Detect which cell encompasses the target text, then output its (x, y) center coordinate. 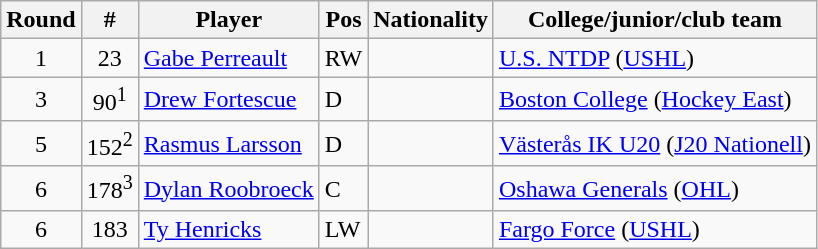
Drew Fortescue (228, 100)
Boston College (Hockey East) (654, 100)
1783 (110, 188)
C (343, 188)
# (110, 20)
U.S. NTDP (USHL) (654, 58)
LW (343, 230)
183 (110, 230)
Pos (343, 20)
1 (41, 58)
Nationality (431, 20)
College/junior/club team (654, 20)
Player (228, 20)
23 (110, 58)
Gabe Perreault (228, 58)
3 (41, 100)
Västerås IK U20 (J20 Nationell) (654, 144)
5 (41, 144)
1522 (110, 144)
901 (110, 100)
Dylan Roobroeck (228, 188)
RW (343, 58)
Fargo Force (USHL) (654, 230)
Rasmus Larsson (228, 144)
Oshawa Generals (OHL) (654, 188)
Round (41, 20)
Ty Henricks (228, 230)
